Detect which cell encompasses the target text, then output its (X, Y) center coordinate. 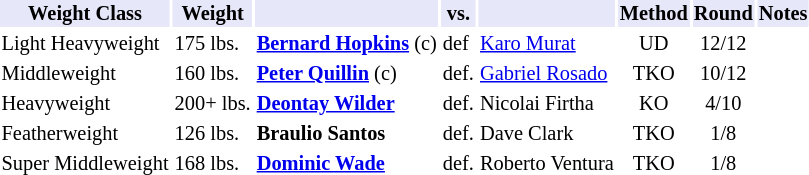
Peter Quillin (c) (346, 74)
Braulio Santos (346, 134)
12/12 (723, 44)
10/12 (723, 74)
vs. (458, 14)
Middleweight (85, 74)
126 lbs. (212, 134)
Nicolai Firtha (546, 104)
Gabriel Rosado (546, 74)
UD (654, 44)
KO (654, 104)
200+ lbs. (212, 104)
160 lbs. (212, 74)
1/8 (723, 134)
Weight (212, 14)
Featherweight (85, 134)
4/10 (723, 104)
Round (723, 14)
175 lbs. (212, 44)
Weight Class (85, 14)
Method (654, 14)
Light Heavyweight (85, 44)
Deontay Wilder (346, 104)
Heavyweight (85, 104)
Notes (783, 14)
def (458, 44)
Karo Murat (546, 44)
Bernard Hopkins (c) (346, 44)
Dave Clark (546, 134)
